From the cell containing the given text, extract its center point as (X, Y) coordinate. 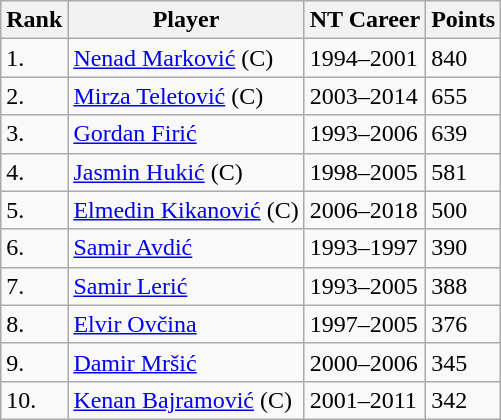
2006–2018 (364, 210)
376 (464, 324)
1998–2005 (364, 172)
Elmedin Kikanović (C) (186, 210)
345 (464, 362)
1997–2005 (364, 324)
581 (464, 172)
1993–1997 (364, 248)
2000–2006 (364, 362)
NT Career (364, 20)
Damir Mršić (186, 362)
1994–2001 (364, 58)
Rank (34, 20)
Player (186, 20)
7. (34, 286)
342 (464, 400)
4. (34, 172)
Samir Avdić (186, 248)
655 (464, 96)
10. (34, 400)
1993–2005 (364, 286)
Jasmin Hukić (C) (186, 172)
1. (34, 58)
Kenan Bajramović (C) (186, 400)
5. (34, 210)
840 (464, 58)
Nenad Marković (C) (186, 58)
Elvir Ovčina (186, 324)
8. (34, 324)
9. (34, 362)
2003–2014 (364, 96)
1993–2006 (364, 134)
6. (34, 248)
639 (464, 134)
Mirza Teletović (C) (186, 96)
2. (34, 96)
500 (464, 210)
3. (34, 134)
Points (464, 20)
2001–2011 (364, 400)
390 (464, 248)
388 (464, 286)
Samir Lerić (186, 286)
Gordan Firić (186, 134)
